Detect which cell encompasses the target text, then output its (x, y) center coordinate. 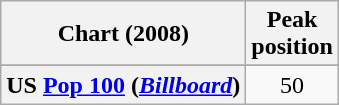
US Pop 100 (Billboard) (124, 85)
50 (292, 85)
Chart (2008) (124, 34)
Peakposition (292, 34)
